Identify which cell holds the provided text, then report its [x, y] central coordinate. 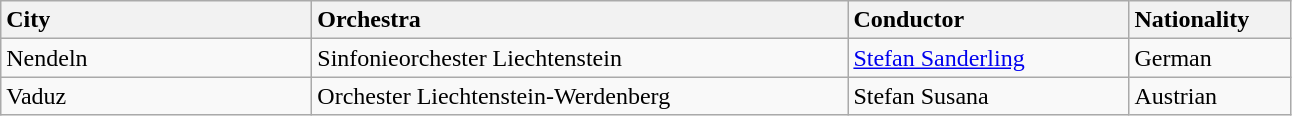
German [1210, 58]
City [156, 20]
Nendeln [156, 58]
Austrian [1210, 96]
Orchester Liechtenstein-Werdenberg [580, 96]
Orchestra [580, 20]
Stefan Susana [988, 96]
Sinfonieorchester Liechtenstein [580, 58]
Stefan Sanderling [988, 58]
Conductor [988, 20]
Nationality [1210, 20]
Vaduz [156, 96]
